Extract the [X, Y] coordinate from the center of the cell holding the provided text.  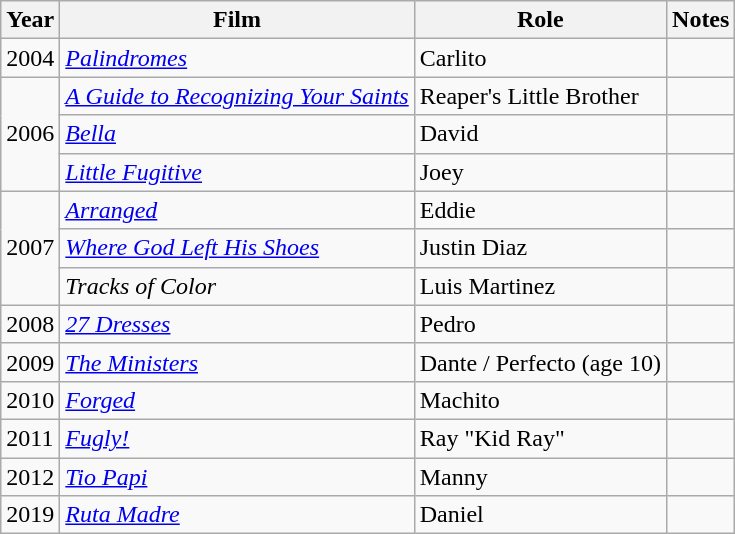
David [540, 134]
2004 [30, 58]
2008 [30, 324]
Tio Papi [237, 477]
Dante / Perfecto (age 10) [540, 362]
Daniel [540, 515]
Year [30, 20]
Little Fugitive [237, 172]
27 Dresses [237, 324]
Manny [540, 477]
Luis Martinez [540, 286]
Pedro [540, 324]
2011 [30, 438]
Arranged [237, 210]
Eddie [540, 210]
Ray "Kid Ray" [540, 438]
Carlito [540, 58]
Joey [540, 172]
Where God Left His Shoes [237, 248]
Palindromes [237, 58]
A Guide to Recognizing Your Saints [237, 96]
Film [237, 20]
2006 [30, 134]
Forged [237, 400]
Machito [540, 400]
Bella [237, 134]
Tracks of Color [237, 286]
The Ministers [237, 362]
2012 [30, 477]
2009 [30, 362]
2007 [30, 248]
Justin Diaz [540, 248]
2019 [30, 515]
Notes [701, 20]
Role [540, 20]
Fugly! [237, 438]
Reaper's Little Brother [540, 96]
Ruta Madre [237, 515]
2010 [30, 400]
